From the cell containing the given text, extract its center point as (X, Y) coordinate. 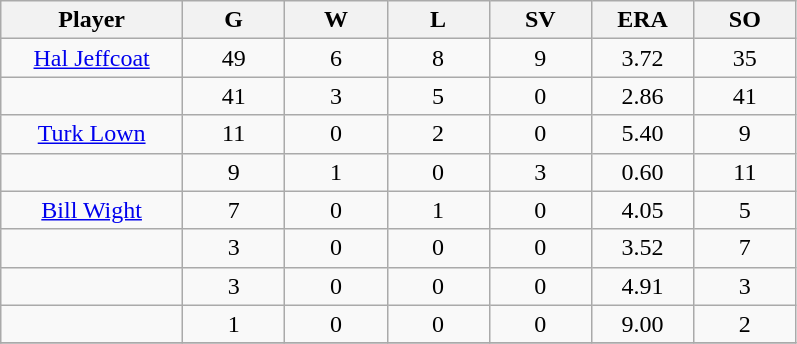
4.05 (642, 210)
L (438, 20)
2.86 (642, 96)
Turk Lown (92, 134)
35 (745, 58)
5.40 (642, 134)
Bill Wight (92, 210)
G (234, 20)
Player (92, 20)
W (336, 20)
SO (745, 20)
Hal Jeffcoat (92, 58)
49 (234, 58)
3.52 (642, 248)
6 (336, 58)
ERA (642, 20)
SV (540, 20)
3.72 (642, 58)
8 (438, 58)
4.91 (642, 286)
9.00 (642, 324)
0.60 (642, 172)
